Return [x, y] of the center of cell containing provided text 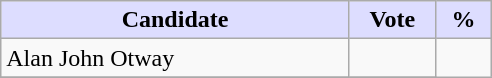
Candidate [176, 20]
Alan John Otway [176, 58]
% [463, 20]
Vote [392, 20]
